From the cell containing the given text, extract its center point as (x, y) coordinate. 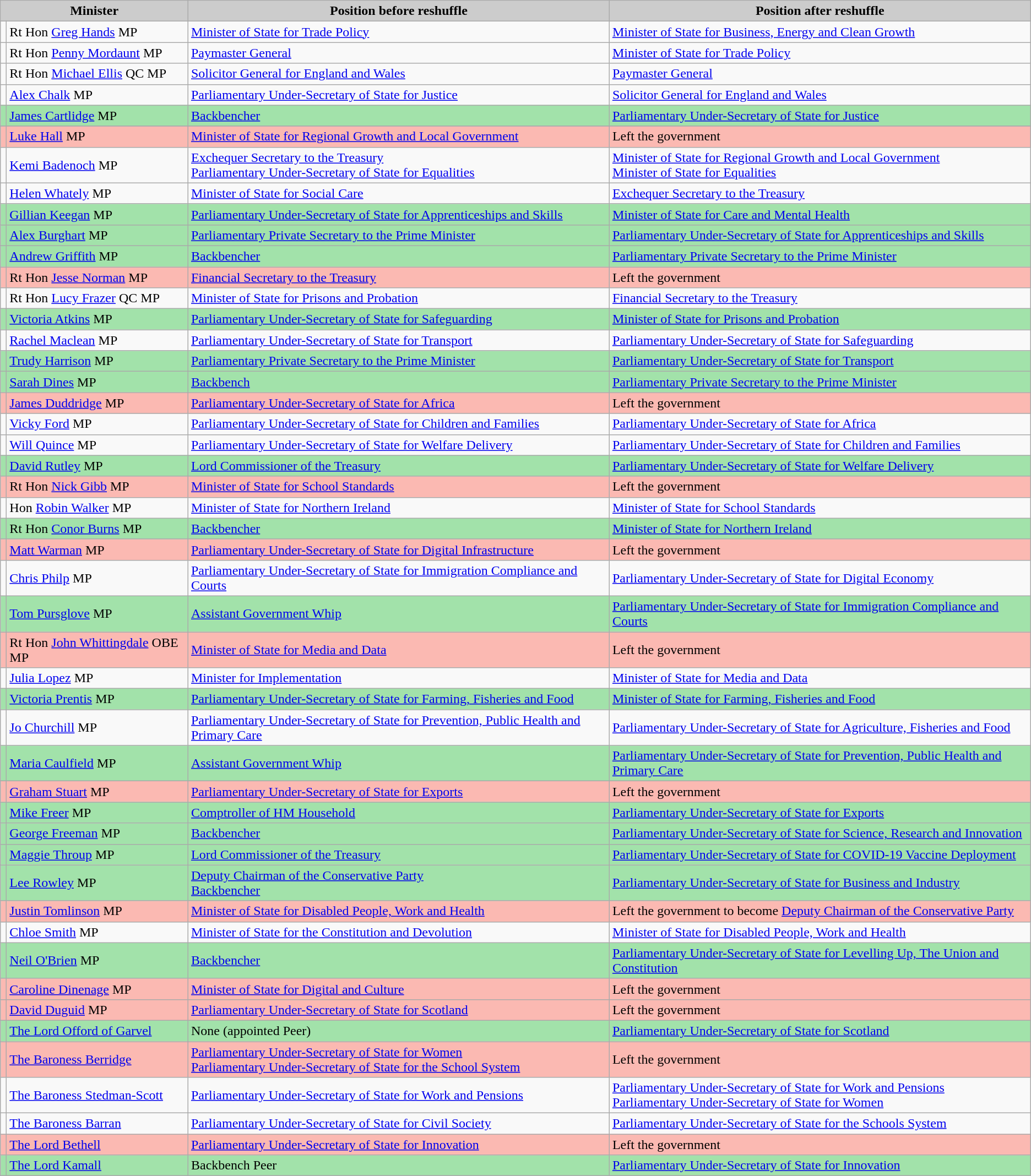
James Duddridge MP (97, 403)
Helen Whately MP (97, 193)
Tom Pursglove MP (97, 613)
Chloe Smith MP (97, 932)
Alex Burghart MP (97, 235)
Backbench (399, 382)
Minister of State for Care and Mental Health (820, 214)
Sarah Dines MP (97, 382)
Rt Hon Penny Mordaunt MP (97, 53)
Minister (95, 11)
The Baroness Barran (97, 1124)
Rt Hon Michael Ellis QC MP (97, 74)
Exchequer Secretary to the TreasuryParliamentary Under-Secretary of State for Equalities (399, 165)
Parliamentary Under-Secretary of State for Levelling Up, The Union and Constitution (820, 960)
Backbench Peer (399, 1166)
Will Quince MP (97, 445)
Victoria Prentis MP (97, 699)
Lee Rowley MP (97, 883)
Minister for Implementation (399, 678)
Vicky Ford MP (97, 424)
Parliamentary Under-Secretary of State for Civil Society (399, 1124)
Minister of State for Regional Growth and Local Government (399, 137)
Parliamentary Under-Secretary of State for COVID-19 Vaccine Deployment (820, 854)
Rt Hon Nick Gibb MP (97, 487)
Gillian Keegan MP (97, 214)
Maggie Throup MP (97, 854)
Minister of State for Digital and Culture (399, 989)
The Baroness Stedman-Scott (97, 1096)
George Freeman MP (97, 834)
Parliamentary Under-Secretary of State for the Schools System (820, 1124)
Justin Tomlinson MP (97, 911)
Minister of State for Regional Growth and Local GovernmentMinister of State for Equalities (820, 165)
Trudy Harrison MP (97, 361)
David Rutley MP (97, 466)
Mike Freer MP (97, 813)
The Lord Bethell (97, 1145)
Minister of State for Business, Energy and Clean Growth (820, 32)
Parliamentary Under-Secretary of State for Business and Industry (820, 883)
Rt Hon Conor Burns MP (97, 529)
Rachel Maclean MP (97, 340)
Minister of State for Farming, Fisheries and Food (820, 699)
Parliamentary Under-Secretary of State for Farming, Fisheries and Food (399, 699)
Left the government to become Deputy Chairman of the Conservative Party (820, 911)
Parliamentary Under-Secretary of State for Work and Pensions (399, 1096)
Parliamentary Under-Secretary of State for Digital Economy (820, 578)
Luke Hall MP (97, 137)
Matt Warman MP (97, 549)
None (appointed Peer) (399, 1031)
Parliamentary Under-Secretary of State for Digital Infrastructure (399, 549)
Julia Lopez MP (97, 678)
Deputy Chairman of the Conservative PartyBackbencher (399, 883)
Parliamentary Under-Secretary of State for WomenParliamentary Under-Secretary of State for the School System (399, 1059)
James Cartlidge MP (97, 116)
Rt Hon Greg Hands MP (97, 32)
The Lord Offord of Garvel (97, 1031)
David Duguid MP (97, 1010)
Jo Churchill MP (97, 728)
Parliamentary Under-Secretary of State for Science, Research and Innovation (820, 834)
The Baroness Berridge (97, 1059)
Alex Chalk MP (97, 95)
Minister of State for Social Care (399, 193)
Minister of State for the Constitution and Devolution (399, 932)
Exchequer Secretary to the Treasury (820, 193)
Hon Robin Walker MP (97, 508)
Chris Philp MP (97, 578)
Graham Stuart MP (97, 792)
Rt Hon Lucy Frazer QC MP (97, 298)
Position before reshuffle (399, 11)
Parliamentary Under-Secretary of State for Agriculture, Fisheries and Food (820, 728)
Position after reshuffle (820, 11)
Parliamentary Under-Secretary of State for Work and PensionsParliamentary Under-Secretary of State for Women (820, 1096)
Maria Caulfield MP (97, 763)
Neil O'Brien MP (97, 960)
Rt Hon John Whittingdale OBE MP (97, 650)
Rt Hon Jesse Norman MP (97, 277)
The Lord Kamall (97, 1166)
Kemi Badenoch MP (97, 165)
Andrew Griffith MP (97, 256)
Comptroller of HM Household (399, 813)
Caroline Dinenage MP (97, 989)
Victoria Atkins MP (97, 319)
